Locate the cell with the specified text and output its [x, y] center coordinate. 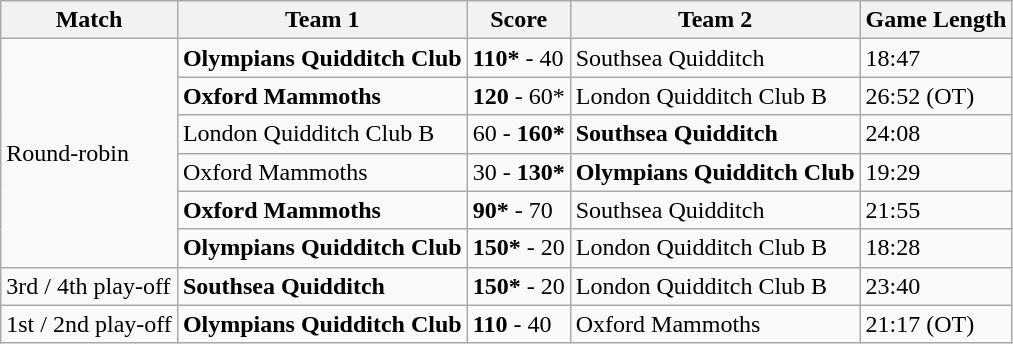
21:55 [936, 210]
26:52 (OT) [936, 96]
30 - 130* [518, 172]
110 - 40 [518, 324]
110* - 40 [518, 58]
21:17 (OT) [936, 324]
Game Length [936, 20]
Team 2 [715, 20]
24:08 [936, 134]
60 - 160* [518, 134]
18:47 [936, 58]
18:28 [936, 248]
Match [90, 20]
Score [518, 20]
Team 1 [322, 20]
Round-robin [90, 153]
90* - 70 [518, 210]
3rd / 4th play-off [90, 286]
120 - 60* [518, 96]
19:29 [936, 172]
23:40 [936, 286]
1st / 2nd play-off [90, 324]
